Return [X, Y] of the center of cell containing provided text 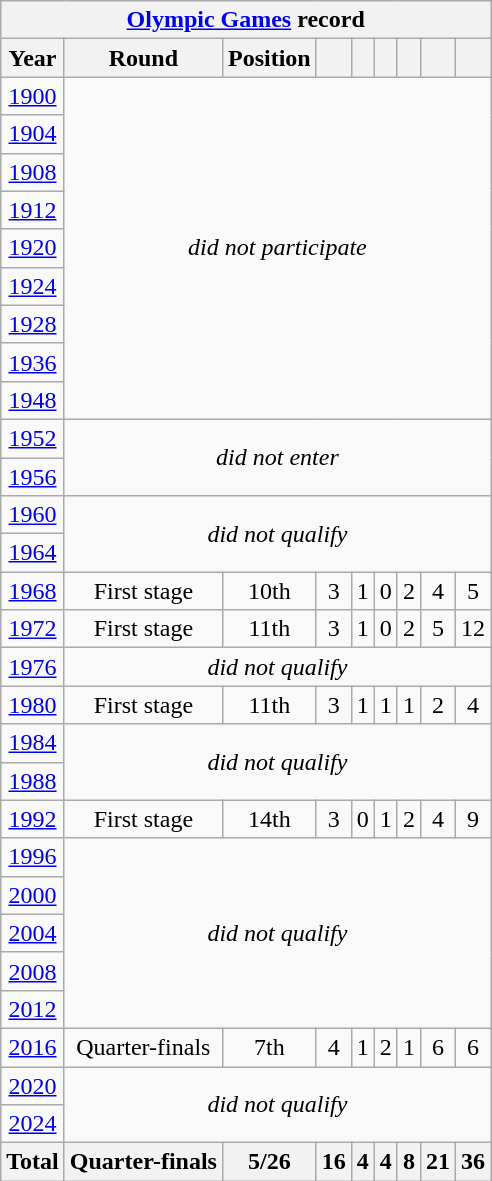
1992 [33, 819]
5/26 [269, 1162]
1956 [33, 477]
2012 [33, 1009]
1900 [33, 96]
1904 [33, 134]
did not participate [277, 248]
16 [334, 1162]
21 [438, 1162]
9 [474, 819]
36 [474, 1162]
2020 [33, 1085]
1936 [33, 362]
1976 [33, 667]
2008 [33, 971]
1984 [33, 743]
1920 [33, 248]
2016 [33, 1047]
2000 [33, 895]
1908 [33, 172]
1968 [33, 591]
1928 [33, 324]
1912 [33, 210]
1960 [33, 515]
Year [33, 58]
1952 [33, 438]
12 [474, 629]
1964 [33, 553]
Position [269, 58]
14th [269, 819]
7th [269, 1047]
8 [408, 1162]
Olympic Games record [246, 20]
1996 [33, 857]
1988 [33, 781]
1980 [33, 705]
10th [269, 591]
did not enter [277, 457]
2024 [33, 1124]
2004 [33, 933]
Total [33, 1162]
1948 [33, 400]
1972 [33, 629]
1924 [33, 286]
Round [143, 58]
